Return the (x, y) coordinate for the center point of the cell that contains the specified text.  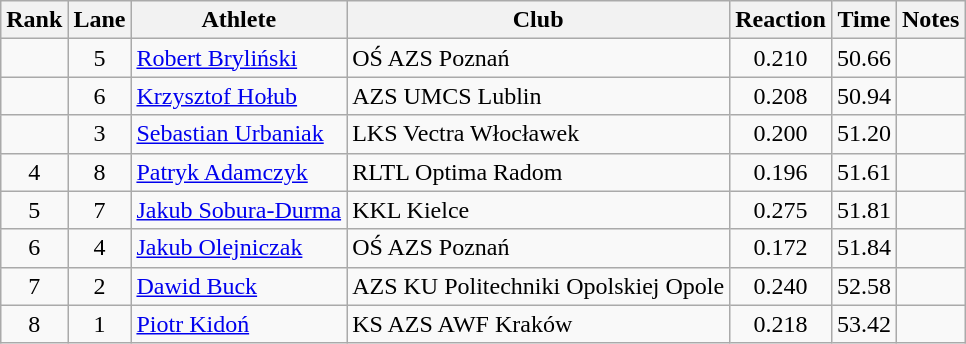
0.200 (781, 134)
51.84 (864, 248)
Lane (100, 20)
Time (864, 20)
52.58 (864, 286)
Reaction (781, 20)
0.218 (781, 324)
0.172 (781, 248)
Rank (34, 20)
Patryk Adamczyk (239, 172)
1 (100, 324)
Dawid Buck (239, 286)
2 (100, 286)
Jakub Sobura-Durma (239, 210)
Piotr Kidoń (239, 324)
0.275 (781, 210)
KKL Kielce (538, 210)
50.94 (864, 96)
Robert Bryliński (239, 58)
Athlete (239, 20)
Krzysztof Hołub (239, 96)
Notes (930, 20)
50.66 (864, 58)
KS AZS AWF Kraków (538, 324)
3 (100, 134)
0.240 (781, 286)
RLTL Optima Radom (538, 172)
0.196 (781, 172)
LKS Vectra Włocławek (538, 134)
Sebastian Urbaniak (239, 134)
Jakub Olejniczak (239, 248)
51.20 (864, 134)
Club (538, 20)
51.61 (864, 172)
53.42 (864, 324)
0.208 (781, 96)
AZS KU Politechniki Opolskiej Opole (538, 286)
51.81 (864, 210)
AZS UMCS Lublin (538, 96)
0.210 (781, 58)
